Return [x, y] of the center of cell containing provided text 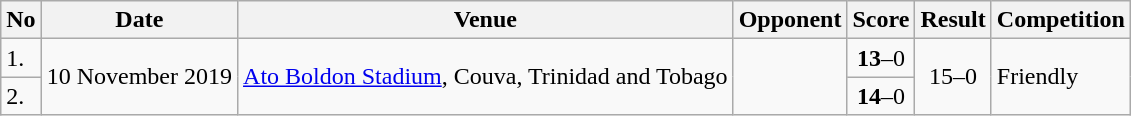
No [21, 20]
13–0 [881, 58]
15–0 [953, 77]
14–0 [881, 96]
Result [953, 20]
Score [881, 20]
2. [21, 96]
10 November 2019 [139, 77]
Ato Boldon Stadium, Couva, Trinidad and Tobago [486, 77]
Competition [1060, 20]
Friendly [1060, 77]
Date [139, 20]
Opponent [790, 20]
1. [21, 58]
Venue [486, 20]
